Pinpoint the cell where the given text exists, returning its [X, Y] midpoint coordinate. 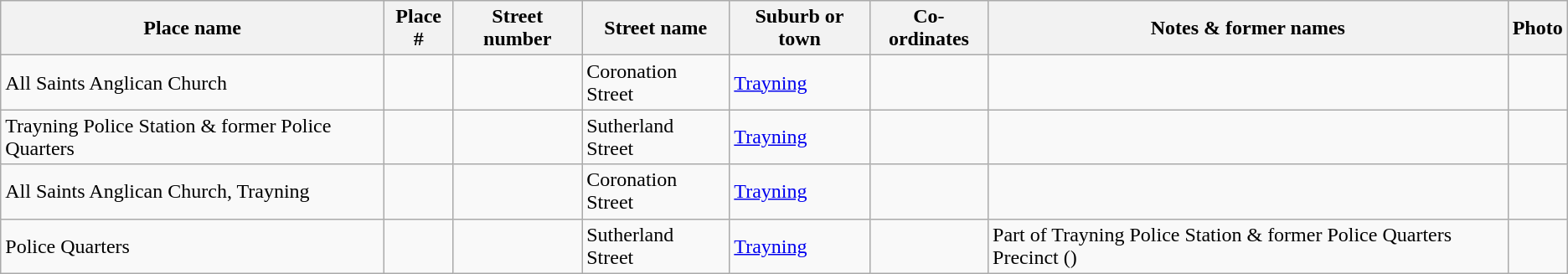
Notes & former names [1248, 28]
Photo [1538, 28]
Part of Trayning Police Station & former Police Quarters Precinct () [1248, 246]
Street number [518, 28]
Street name [656, 28]
Trayning Police Station & former Police Quarters [193, 137]
Suburb or town [799, 28]
Place name [193, 28]
All Saints Anglican Church, Trayning [193, 191]
Police Quarters [193, 246]
Co-ordinates [928, 28]
Place # [419, 28]
All Saints Anglican Church [193, 82]
